Output the (X, Y) coordinate of the center of the cell containing the given text.  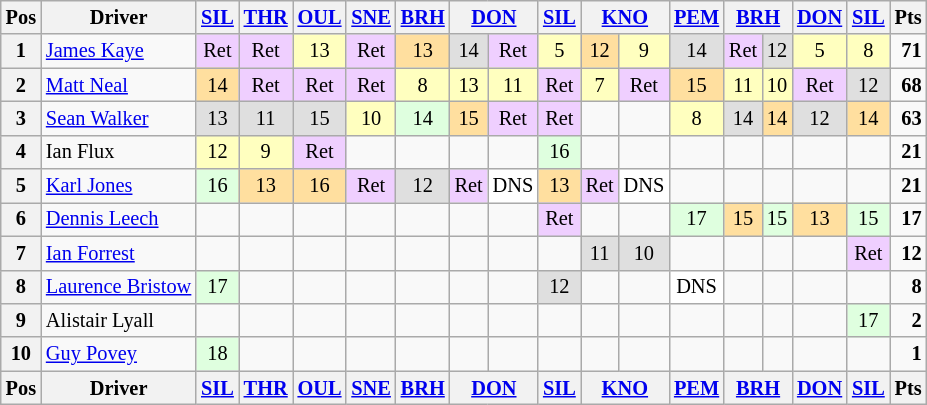
Ian Flux (118, 152)
Ian Forrest (118, 253)
3 (21, 118)
63 (908, 118)
18 (218, 354)
68 (908, 85)
6 (21, 219)
Dennis Leech (118, 219)
Guy Povey (118, 354)
4 (21, 152)
Laurence Bristow (118, 287)
Sean Walker (118, 118)
Karl Jones (118, 186)
Alistair Lyall (118, 320)
Matt Neal (118, 85)
71 (908, 51)
James Kaye (118, 51)
